Return (x, y) of the center of cell containing provided text 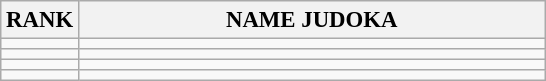
NAME JUDOKA (312, 20)
RANK (40, 20)
